Locate the cell with the specified text and output its (X, Y) center coordinate. 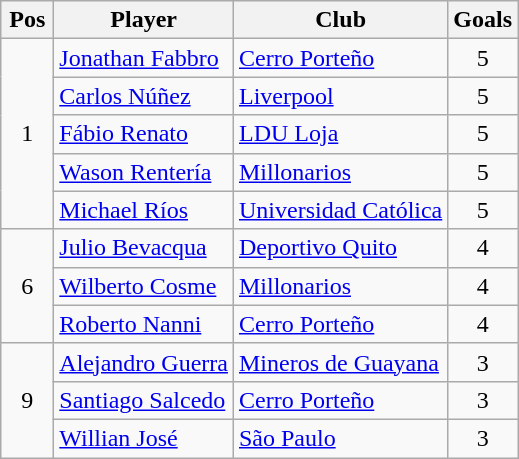
Liverpool (340, 96)
LDU Loja (340, 134)
Willian José (144, 438)
Wason Rentería (144, 172)
Universidad Católica (340, 210)
São Paulo (340, 438)
6 (28, 286)
Santiago Salcedo (144, 400)
Goals (483, 20)
Mineros de Guayana (340, 362)
Club (340, 20)
Michael Ríos (144, 210)
9 (28, 400)
Wilberto Cosme (144, 286)
Alejandro Guerra (144, 362)
Carlos Núñez (144, 96)
Fábio Renato (144, 134)
1 (28, 134)
Deportivo Quito (340, 248)
Julio Bevacqua (144, 248)
Pos (28, 20)
Roberto Nanni (144, 324)
Player (144, 20)
Jonathan Fabbro (144, 58)
